From the cell containing the given text, extract its center point as (X, Y) coordinate. 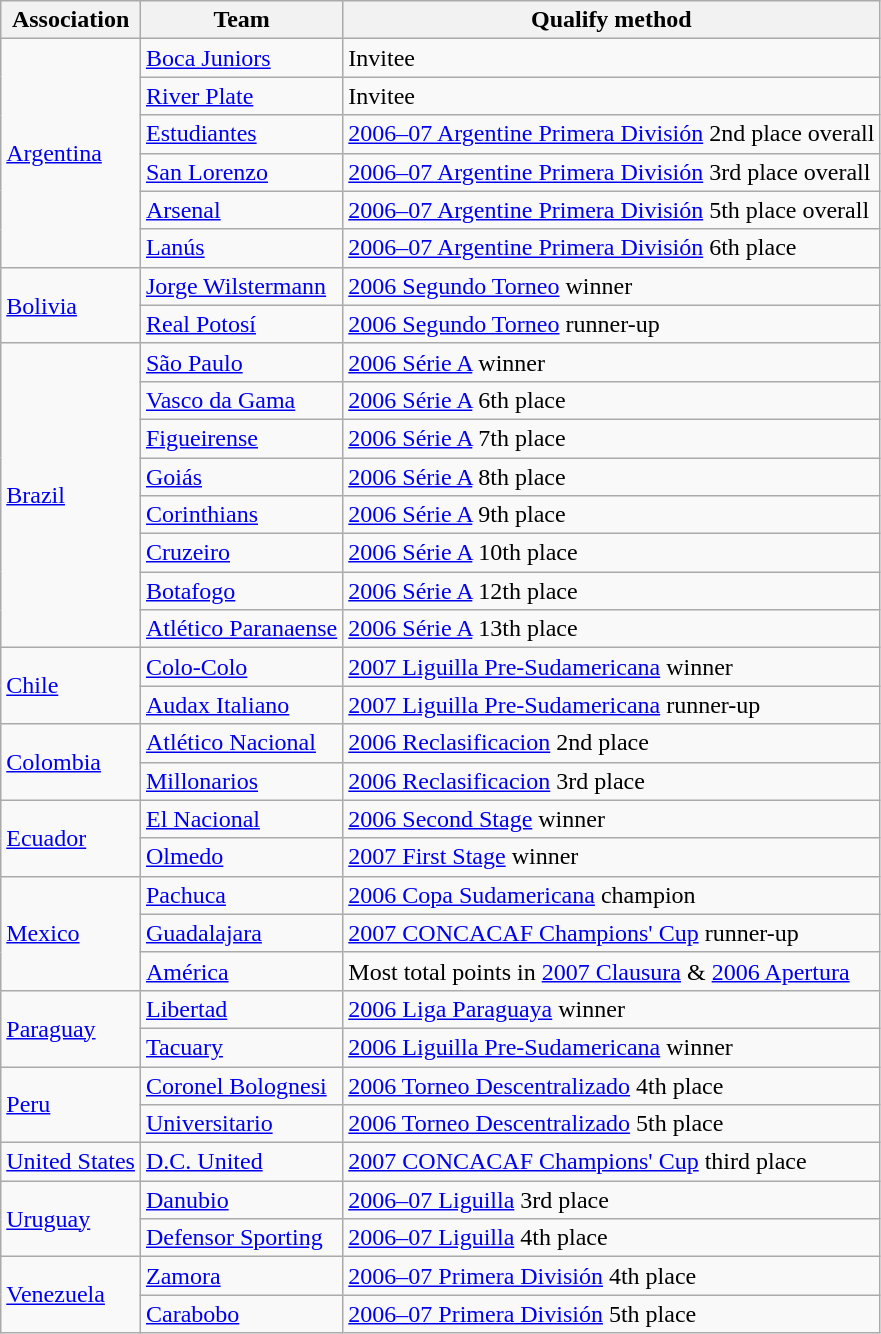
2006–07 Primera División 4th place (612, 1276)
Audax Italiano (241, 705)
Olmedo (241, 857)
2006 Torneo Descentralizado 5th place (612, 1124)
Arsenal (241, 210)
Team (241, 20)
2007 First Stage winner (612, 857)
Most total points in 2007 Clausura & 2006 Apertura (612, 971)
2006 Série A 7th place (612, 438)
Lanús (241, 248)
River Plate (241, 96)
Jorge Wilstermann (241, 286)
Danubio (241, 1200)
2006 Série A winner (612, 362)
2006–07 Liguilla 4th place (612, 1238)
2007 Liguilla Pre-Sudamericana runner-up (612, 705)
2006–07 Argentine Primera División 6th place (612, 248)
2006–07 Liguilla 3rd place (612, 1200)
Brazil (71, 495)
Colo-Colo (241, 667)
2006 Série A 10th place (612, 553)
2006 Copa Sudamericana champion (612, 895)
2006–07 Argentine Primera División 2nd place overall (612, 134)
Uruguay (71, 1219)
2006 Liguilla Pre-Sudamericana winner (612, 1047)
Figueirense (241, 438)
América (241, 971)
São Paulo (241, 362)
2006 Série A 13th place (612, 629)
Paraguay (71, 1028)
Argentina (71, 153)
2006 Torneo Descentralizado 4th place (612, 1085)
Ecuador (71, 838)
Vasco da Gama (241, 400)
Atlético Paranaense (241, 629)
Bolivia (71, 305)
2006–07 Primera División 5th place (612, 1314)
Zamora (241, 1276)
2006 Reclasificacion 3rd place (612, 781)
United States (71, 1162)
2006 Second Stage winner (612, 819)
Goiás (241, 477)
2006–07 Argentine Primera División 3rd place overall (612, 172)
Guadalajara (241, 933)
Association (71, 20)
Venezuela (71, 1295)
Atlético Nacional (241, 743)
Peru (71, 1104)
2007 CONCACAF Champions' Cup runner-up (612, 933)
2006 Série A 9th place (612, 515)
Libertad (241, 1009)
2006 Segundo Torneo runner-up (612, 324)
Pachuca (241, 895)
Coronel Bolognesi (241, 1085)
San Lorenzo (241, 172)
2006 Reclasificacion 2nd place (612, 743)
Real Potosí (241, 324)
2007 CONCACAF Champions' Cup third place (612, 1162)
2006–07 Argentine Primera División 5th place overall (612, 210)
Millonarios (241, 781)
Boca Juniors (241, 58)
Chile (71, 686)
El Nacional (241, 819)
Colombia (71, 762)
2007 Liguilla Pre-Sudamericana winner (612, 667)
Mexico (71, 933)
2006 Série A 8th place (612, 477)
Carabobo (241, 1314)
2006 Segundo Torneo winner (612, 286)
D.C. United (241, 1162)
2006 Série A 6th place (612, 400)
2006 Liga Paraguaya winner (612, 1009)
Cruzeiro (241, 553)
Botafogo (241, 591)
Universitario (241, 1124)
Qualify method (612, 20)
Defensor Sporting (241, 1238)
Tacuary (241, 1047)
Corinthians (241, 515)
2006 Série A 12th place (612, 591)
Estudiantes (241, 134)
